Identify which cell holds the provided text, then report its (x, y) central coordinate. 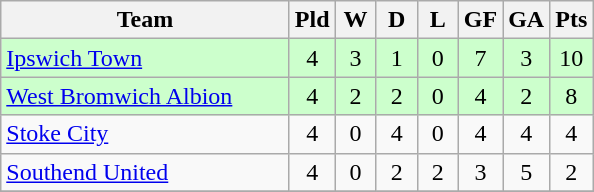
Stoke City (146, 134)
D (396, 20)
West Bromwich Albion (146, 96)
GA (526, 20)
Southend United (146, 172)
Ipswich Town (146, 58)
1 (396, 58)
7 (480, 58)
8 (572, 96)
10 (572, 58)
GF (480, 20)
W (356, 20)
Pts (572, 20)
Team (146, 20)
5 (526, 172)
Pld (312, 20)
L (438, 20)
